Return the (X, Y) coordinate for the center point of the cell that contains the specified text.  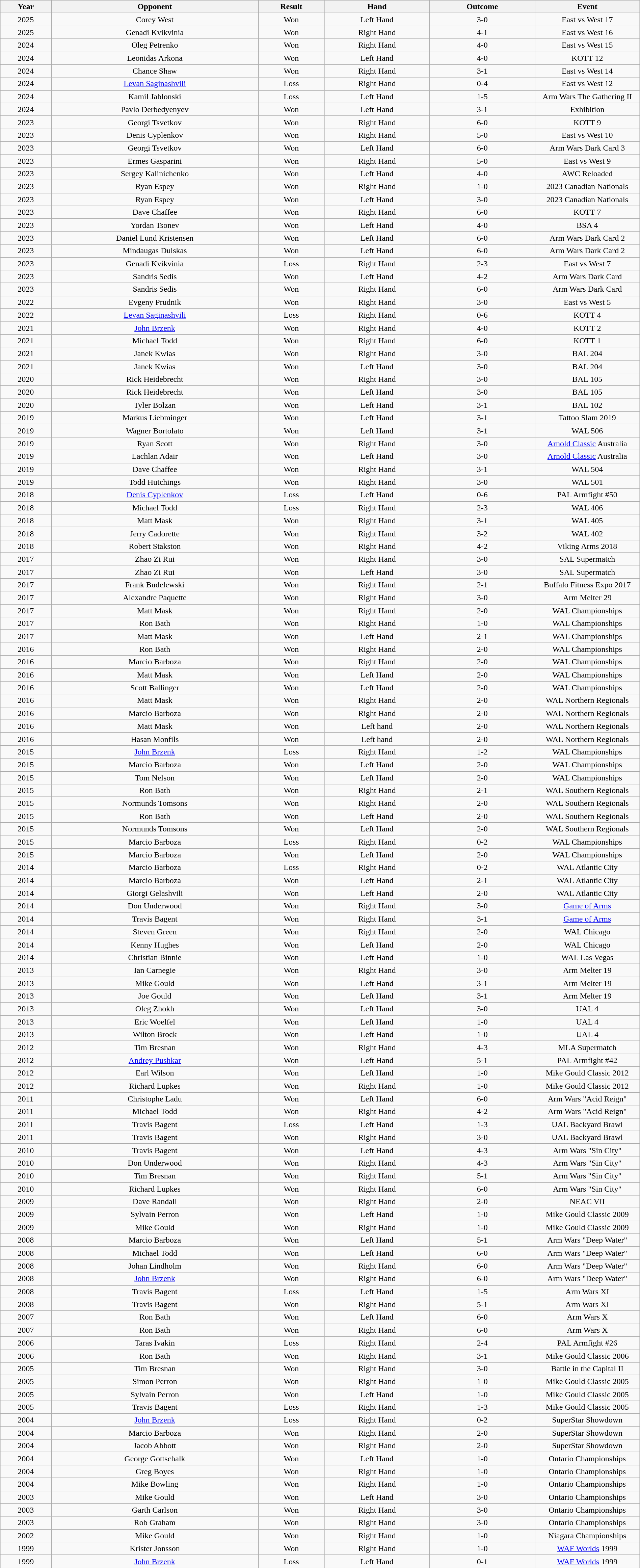
1-2 (482, 752)
Kenny Hughes (155, 945)
Simon Perron (155, 1381)
East vs West 7 (587, 264)
2002 (26, 1536)
Wagner Bortolato (155, 431)
NEAC VII (587, 1202)
Viking Arms 2018 (587, 546)
Lachlan Adair (155, 456)
Wilton Brock (155, 1035)
2-4 (482, 1343)
WAL 506 (587, 431)
Pavlo Derbedyenyev (155, 109)
KOTT 9 (587, 122)
Mike Bowling (155, 1484)
Tom Nelson (155, 777)
Ryan Scott (155, 444)
Ermes Gasparini (155, 161)
Daniel Lund Kristensen (155, 238)
Leonidas Arkona (155, 58)
East vs West 17 (587, 20)
MLA Supermatch (587, 1047)
East vs West 12 (587, 84)
East vs West 10 (587, 135)
Tyler Bolzan (155, 405)
Sergey Kalinichenko (155, 174)
Battle in the Capital II (587, 1368)
KOTT 12 (587, 58)
KOTT 4 (587, 315)
WAL 405 (587, 521)
East vs West 9 (587, 161)
Christophe Ladu (155, 1099)
Eric Woelfel (155, 1022)
PAL Armfight #26 (587, 1343)
Mindaugas Dulskas (155, 251)
Robert Stakston (155, 546)
BAL 102 (587, 405)
Yordan Tsonev (155, 225)
East vs West 16 (587, 32)
WAL 504 (587, 469)
KOTT 2 (587, 328)
Johan Lindholm (155, 1266)
3-2 (482, 533)
Hasan Monfils (155, 739)
George Gottschalk (155, 1459)
Alexandre Paquette (155, 598)
Garth Carlson (155, 1510)
Earl Wilson (155, 1073)
Tattoo Slam 2019 (587, 418)
Oleg Petrenko (155, 45)
WAL 501 (587, 482)
Jacob Abbott (155, 1446)
East vs West 5 (587, 302)
Krister Jonsson (155, 1548)
Greg Boyes (155, 1471)
Corey West (155, 20)
Evgeny Prudnik (155, 302)
Hand (377, 7)
Steven Green (155, 932)
0-1 (482, 1561)
AWC Reloaded (587, 174)
PAL Armfight #42 (587, 1060)
PAL Armfight #50 (587, 495)
Year (26, 7)
Rob Graham (155, 1523)
Exhibition (587, 109)
Giorgi Gelashvili (155, 893)
WAL 402 (587, 533)
Kamil Jablonski (155, 97)
Event (587, 7)
Joe Gould (155, 996)
Markus Liebminger (155, 418)
Result (291, 7)
KOTT 1 (587, 341)
Oleg Zhokh (155, 1009)
Frank Budelewski (155, 585)
Arm Melter 29 (587, 598)
4-1 (482, 32)
Scott Ballinger (155, 688)
Arm Wars The Gathering II (587, 97)
WAL 406 (587, 508)
KOTT 7 (587, 212)
BSA 4 (587, 225)
Chance Shaw (155, 71)
Mike Gould Classic 2006 (587, 1356)
Arm Wars Dark Card 3 (587, 148)
Taras Ivakin (155, 1343)
0-4 (482, 84)
Todd Hutchings (155, 482)
Andrey Pushkar (155, 1060)
Outcome (482, 7)
Opponent (155, 7)
Niagara Championships (587, 1536)
Jerry Cadorette (155, 533)
Christian Binnie (155, 957)
East vs West 14 (587, 71)
Dave Randall (155, 1202)
Ian Carnegie (155, 970)
Buffalo Fitness Expo 2017 (587, 585)
East vs West 15 (587, 45)
WAL Las Vegas (587, 957)
